Provide the [x, y] coordinate of the cell's center where the given text is located.  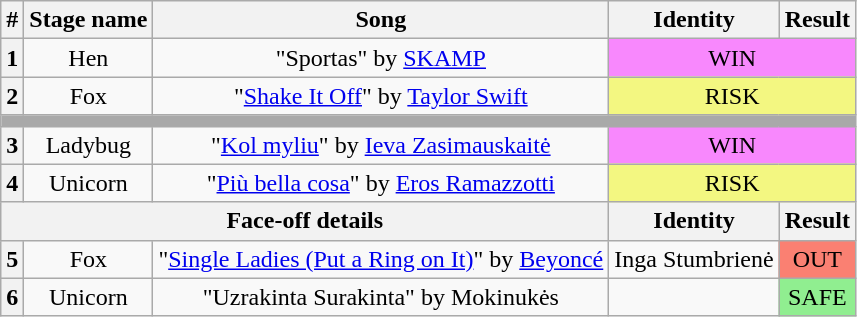
"Sportas" by SKAMP [381, 58]
Ladybug [88, 145]
2 [12, 96]
"Shake It Off" by Taylor Swift [381, 96]
"Kol myliu" by Ieva Zasimauskaitė [381, 145]
Stage name [88, 20]
# [12, 20]
"Più bella cosa" by Eros Ramazzotti [381, 183]
6 [12, 297]
Hen [88, 58]
Inga Stumbrienė [694, 259]
Face-off details [305, 221]
3 [12, 145]
Song [381, 20]
"Uzrakinta Surakinta" by Mokinukės [381, 297]
4 [12, 183]
5 [12, 259]
SAFE [817, 297]
1 [12, 58]
"Single Ladies (Put a Ring on It)" by Beyoncé [381, 259]
OUT [817, 259]
